Identify which cell holds the provided text, then report its (X, Y) central coordinate. 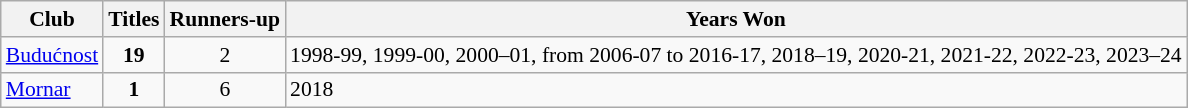
Mornar (52, 90)
1 (134, 90)
2018 (736, 90)
Years Won (736, 19)
6 (225, 90)
Runners-up (225, 19)
2 (225, 55)
Budućnost (52, 55)
Titles (134, 19)
Club (52, 19)
1998-99, 1999-00, 2000–01, from 2006-07 to 2016-17, 2018–19, 2020-21, 2021-22, 2022-23, 2023–24 (736, 55)
19 (134, 55)
